Detect which cell encompasses the target text, then output its (x, y) center coordinate. 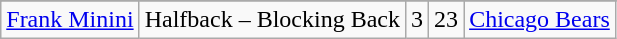
3 (416, 20)
Frank Minini (70, 20)
Halfback – Blocking Back (272, 20)
Chicago Bears (540, 20)
23 (446, 20)
